Detect which cell encompasses the target text, then output its [X, Y] center coordinate. 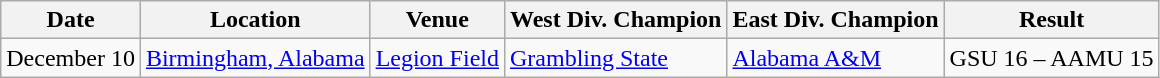
Alabama A&M [836, 58]
Grambling State [615, 58]
East Div. Champion [836, 20]
West Div. Champion [615, 20]
Location [255, 20]
December 10 [71, 58]
Venue [437, 20]
Result [1052, 20]
Birmingham, Alabama [255, 58]
GSU 16 – AAMU 15 [1052, 58]
Legion Field [437, 58]
Date [71, 20]
